Extract the [X, Y] coordinate from the center of the cell holding the provided text.  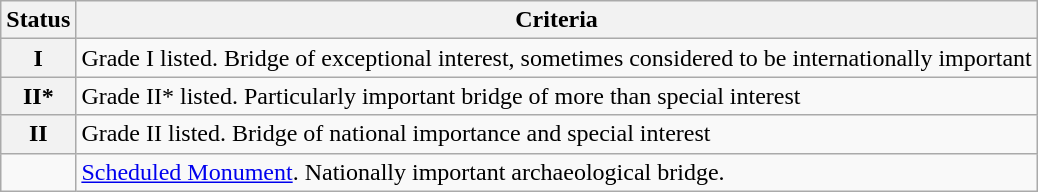
Scheduled Monument. Nationally important archaeological bridge. [556, 172]
I [38, 58]
Grade I listed. Bridge of exceptional interest, sometimes considered to be internationally important [556, 58]
Status [38, 20]
Criteria [556, 20]
Grade II listed. Bridge of national importance and special interest [556, 134]
II [38, 134]
Grade II* listed. Particularly important bridge of more than special interest [556, 96]
II* [38, 96]
